Provide the [x, y] coordinate of the cell's center where the given text is located.  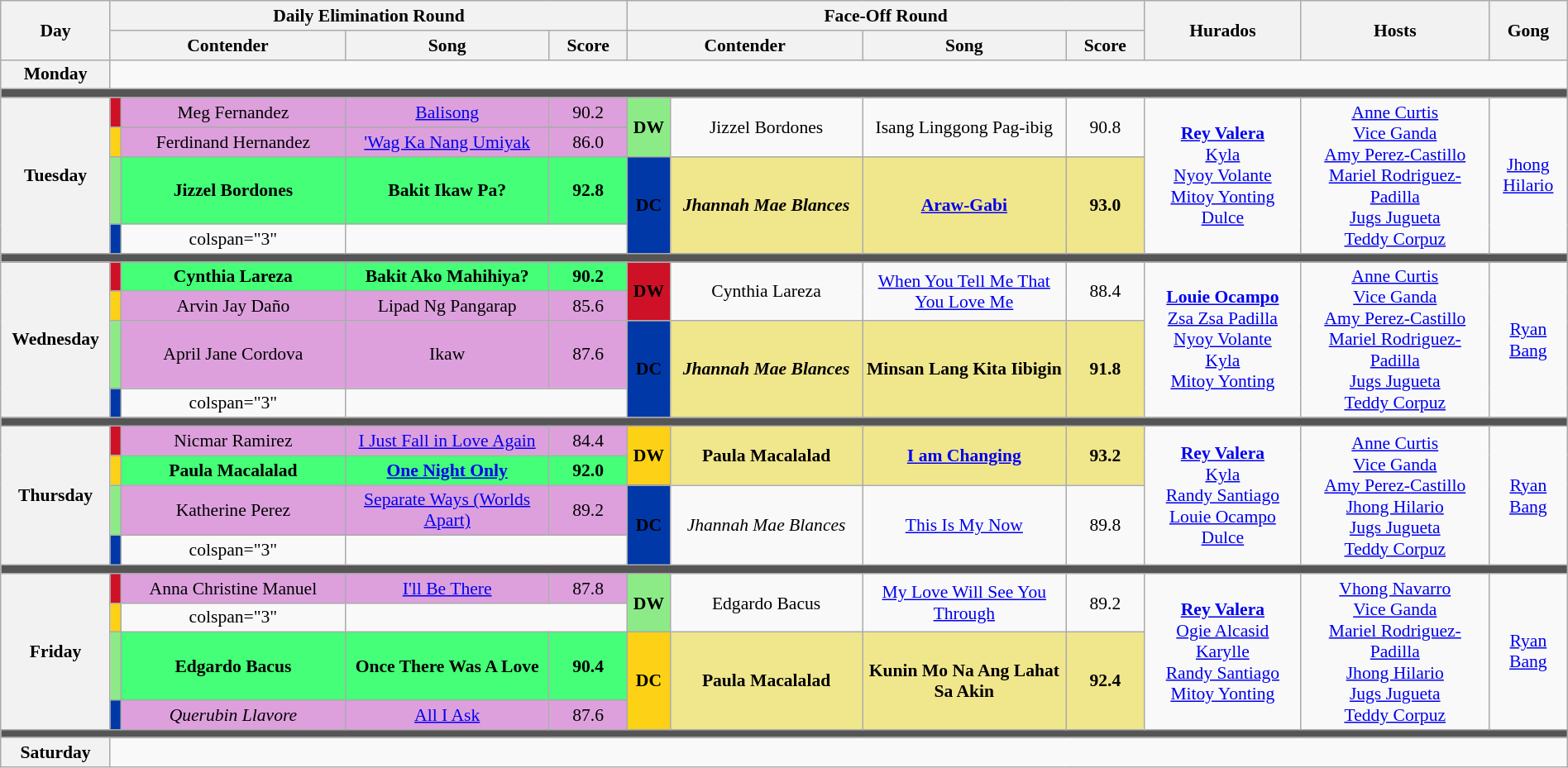
Gong [1528, 30]
92.0 [589, 470]
I am Changing [964, 456]
Monday [56, 74]
Anne CurtisVice GandaAmy Perez-CastilloJhong HilarioJugs JuguetaTeddy Corpuz [1394, 496]
This Is My Now [964, 526]
Hurados [1222, 30]
Nicmar Ramirez [233, 441]
Daily Elimination Round [369, 16]
Rey ValeraOgie AlcasidKarylleRandy SantiagoMitoy Yonting [1222, 651]
93.2 [1105, 456]
92.4 [1105, 681]
Bakit Ikaw Pa? [447, 190]
One Night Only [447, 470]
Isang Linggong Pag-ibig [964, 127]
Wednesday [56, 341]
Jhong Hilario [1528, 175]
Ikaw [447, 355]
93.0 [1105, 205]
Separate Ways (Worlds Apart) [447, 511]
86.0 [589, 142]
Day [56, 30]
Anna Christine Manuel [233, 589]
Bakit Ako Mahihiya? [447, 277]
Thursday [56, 496]
Once There Was A Love [447, 666]
Vhong NavarroVice GandaMariel Rodriguez-PadillaJhong HilarioJugs JuguetaTeddy Corpuz [1394, 651]
Friday [56, 651]
Hosts [1394, 30]
Louie OcampoZsa Zsa PadillaNyoy VolanteKylaMitoy Yonting [1222, 341]
Minsan Lang Kita Iibigin [964, 369]
'Wag Ka Nang Umiyak [447, 142]
87.8 [589, 589]
All I Ask [447, 715]
90.4 [589, 666]
I Just Fall in Love Again [447, 441]
I'll Be There [447, 589]
Rey ValeraKylaNyoy VolanteMitoy YontingDulce [1222, 175]
89.8 [1105, 526]
92.8 [589, 190]
Balisong [447, 112]
84.4 [589, 441]
When You Tell Me That You Love Me [964, 291]
Saturday [56, 753]
85.6 [589, 307]
Face-Off Round [887, 16]
Meg Fernandez [233, 112]
Ferdinand Hernandez [233, 142]
Querubin Llavore [233, 715]
Rey ValeraKylaRandy SantiagoLouie OcampoDulce [1222, 496]
88.4 [1105, 291]
Katherine Perez [233, 511]
Arvin Jay Daño [233, 307]
Tuesday [56, 175]
Lipad Ng Pangarap [447, 307]
Kunin Mo Na Ang Lahat Sa Akin [964, 681]
April Jane Cordova [233, 355]
Araw-Gabi [964, 205]
My Love Will See You Through [964, 603]
91.8 [1105, 369]
90.8 [1105, 127]
